Pinpoint the cell where the given text exists, returning its [X, Y] midpoint coordinate. 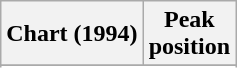
Chart (1994) [72, 34]
Peakposition [189, 34]
